Provide the [X, Y] coordinate of the cell's center where the given text is located.  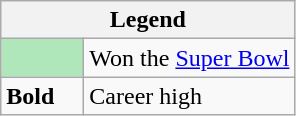
Legend [148, 20]
Won the Super Bowl [190, 58]
Bold [42, 96]
Career high [190, 96]
